Pinpoint the cell where the given text exists, returning its [x, y] midpoint coordinate. 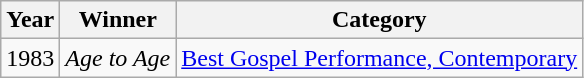
Best Gospel Performance, Contemporary [380, 58]
Year [30, 20]
1983 [30, 58]
Category [380, 20]
Age to Age [118, 58]
Winner [118, 20]
